Identify which cell holds the provided text, then report its [X, Y] central coordinate. 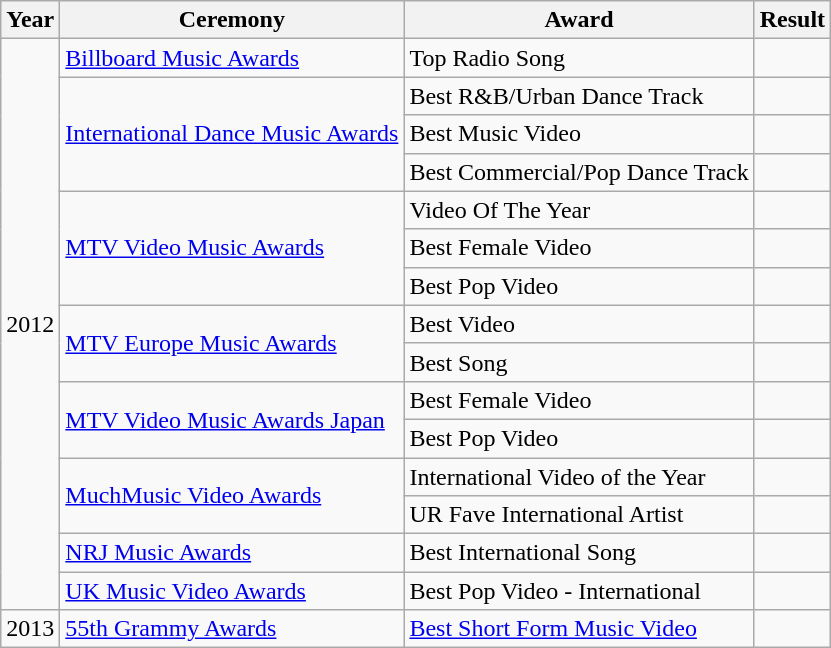
UR Fave International Artist [579, 515]
Award [579, 20]
UK Music Video Awards [232, 591]
MuchMusic Video Awards [232, 496]
Best R&B/Urban Dance Track [579, 96]
2012 [30, 324]
MTV Video Music Awards Japan [232, 419]
International Video of the Year [579, 477]
Best Commercial/Pop Dance Track [579, 172]
Best International Song [579, 553]
Best Video [579, 324]
MTV Video Music Awards [232, 248]
Best Song [579, 362]
NRJ Music Awards [232, 553]
Top Radio Song [579, 58]
MTV Europe Music Awards [232, 343]
Video Of The Year [579, 210]
55th Grammy Awards [232, 629]
Year [30, 20]
Ceremony [232, 20]
Best Short Form Music Video [579, 629]
Best Music Video [579, 134]
Result [792, 20]
2013 [30, 629]
Best Pop Video - International [579, 591]
International Dance Music Awards [232, 134]
Billboard Music Awards [232, 58]
